From the cell containing the given text, extract its center point as (X, Y) coordinate. 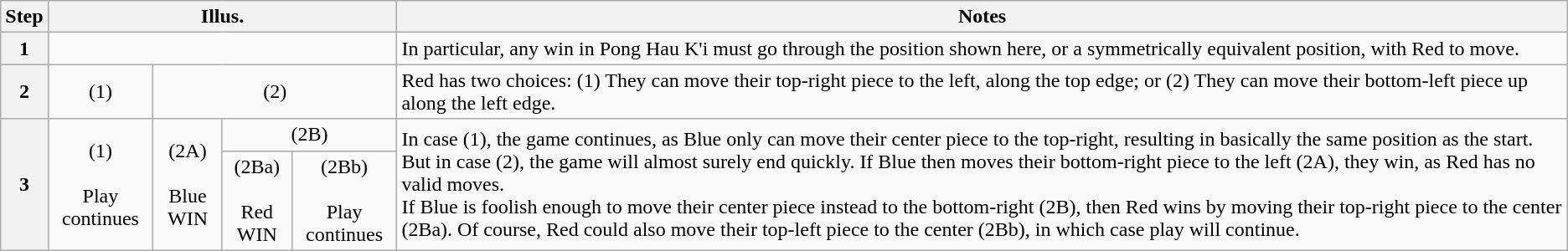
3 (24, 184)
Notes (982, 17)
(2Bb)Play continues (344, 201)
Step (24, 17)
(2A)Blue WIN (188, 184)
1 (24, 49)
(2) (275, 92)
2 (24, 92)
(1)Play continues (101, 184)
Illus. (223, 17)
(1) (101, 92)
(2B) (310, 135)
In particular, any win in Pong Hau K'i must go through the position shown here, or a symmetrically equivalent position, with Red to move. (982, 49)
(2Ba)Red WIN (256, 201)
